Determine the [x, y] coordinate at the center of the cell enclosing the given text.  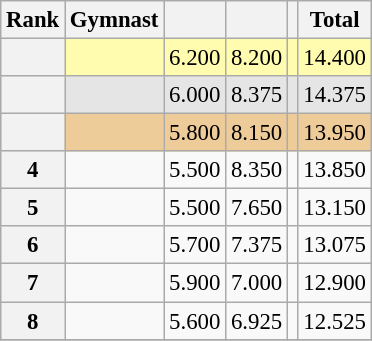
5.900 [195, 283]
6.000 [195, 95]
13.850 [334, 170]
8.200 [257, 58]
7 [33, 283]
6.925 [257, 321]
Rank [33, 20]
13.950 [334, 133]
12.525 [334, 321]
14.400 [334, 58]
5.600 [195, 321]
13.075 [334, 245]
8 [33, 321]
13.150 [334, 208]
8.350 [257, 170]
5 [33, 208]
5.700 [195, 245]
8.375 [257, 95]
Total [334, 20]
7.650 [257, 208]
6 [33, 245]
Gymnast [114, 20]
12.900 [334, 283]
7.375 [257, 245]
14.375 [334, 95]
5.800 [195, 133]
6.200 [195, 58]
8.150 [257, 133]
7.000 [257, 283]
4 [33, 170]
